From the cell containing the given text, extract its center point as [X, Y] coordinate. 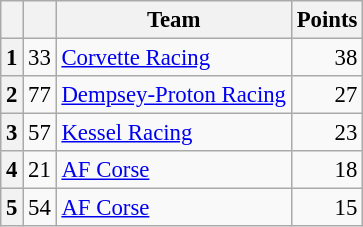
18 [326, 170]
27 [326, 95]
77 [40, 95]
Corvette Racing [174, 58]
5 [12, 208]
21 [40, 170]
3 [12, 133]
Team [174, 20]
23 [326, 133]
54 [40, 208]
57 [40, 133]
33 [40, 58]
Points [326, 20]
2 [12, 95]
Kessel Racing [174, 133]
4 [12, 170]
Dempsey-Proton Racing [174, 95]
1 [12, 58]
38 [326, 58]
15 [326, 208]
